Capture the cell that displays the provided text and extract its (x, y) central coordinate. 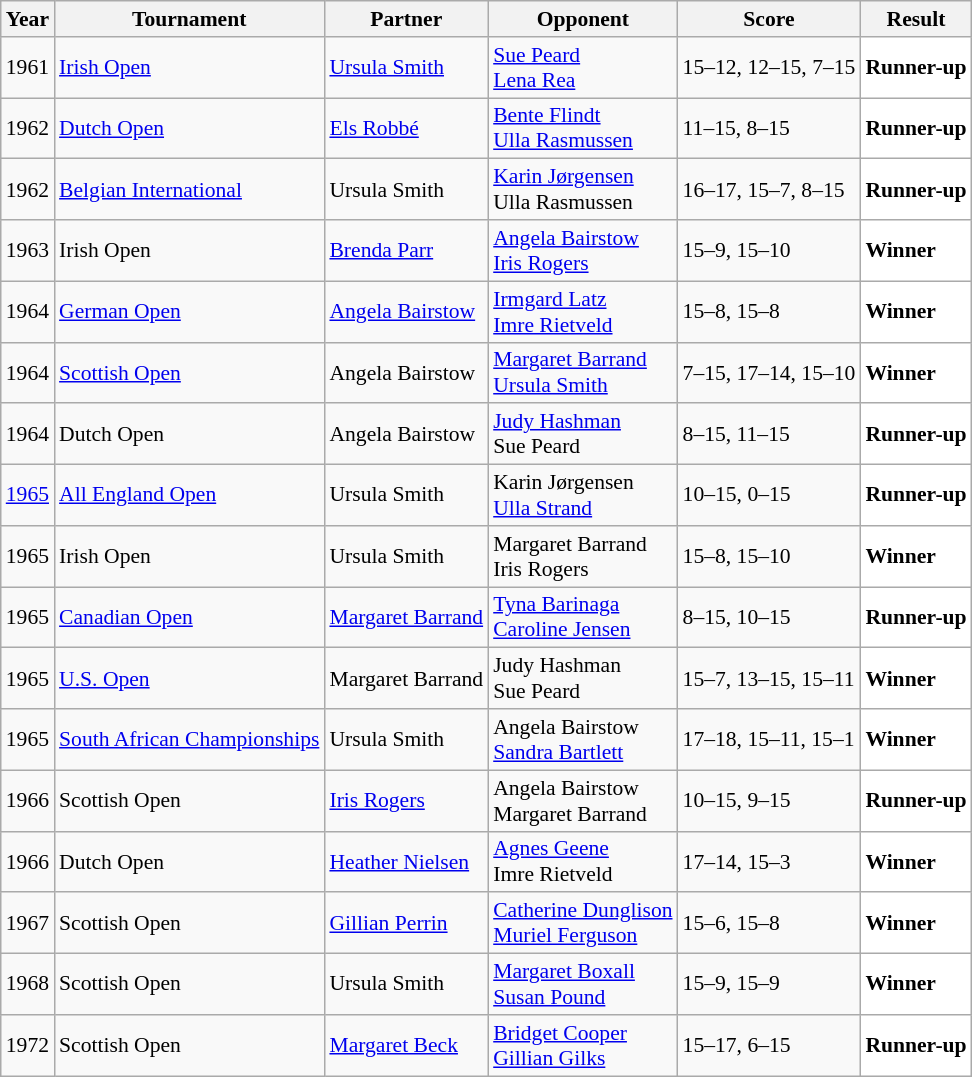
Bente Flindt Ulla Rasmussen (582, 128)
15–8, 15–8 (770, 312)
Margaret Barrand Iris Rogers (582, 556)
Result (916, 19)
Score (770, 19)
10–15, 9–15 (770, 800)
Sue Peard Lena Rea (582, 68)
Gillian Perrin (406, 924)
Heather Nielsen (406, 862)
17–14, 15–3 (770, 862)
Iris Rogers (406, 800)
Tournament (189, 19)
1968 (28, 984)
Year (28, 19)
11–15, 8–15 (770, 128)
15–7, 13–15, 15–11 (770, 678)
German Open (189, 312)
Margaret Beck (406, 1046)
Brenda Parr (406, 250)
17–18, 15–11, 15–1 (770, 740)
15–9, 15–10 (770, 250)
15–12, 12–15, 7–15 (770, 68)
Agnes Geene Imre Rietveld (582, 862)
Margaret Boxall Susan Pound (582, 984)
Opponent (582, 19)
16–17, 15–7, 8–15 (770, 190)
1963 (28, 250)
Irmgard Latz Imre Rietveld (582, 312)
Partner (406, 19)
15–9, 15–9 (770, 984)
15–8, 15–10 (770, 556)
10–15, 0–15 (770, 496)
Canadian Open (189, 618)
7–15, 17–14, 15–10 (770, 372)
Angela Bairstow Sandra Bartlett (582, 740)
1961 (28, 68)
15–6, 15–8 (770, 924)
South African Championships (189, 740)
Belgian International (189, 190)
1972 (28, 1046)
1967 (28, 924)
Angela Bairstow Margaret Barrand (582, 800)
All England Open (189, 496)
15–17, 6–15 (770, 1046)
Catherine Dunglison Muriel Ferguson (582, 924)
8–15, 11–15 (770, 434)
8–15, 10–15 (770, 618)
Els Robbé (406, 128)
Karin Jørgensen Ulla Rasmussen (582, 190)
Margaret Barrand Ursula Smith (582, 372)
Bridget Cooper Gillian Gilks (582, 1046)
U.S. Open (189, 678)
Tyna Barinaga Caroline Jensen (582, 618)
Angela Bairstow Iris Rogers (582, 250)
Karin Jørgensen Ulla Strand (582, 496)
